Return (X, Y) of the center of cell containing provided text 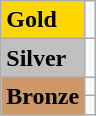
Bronze (43, 96)
Silver (43, 58)
Gold (43, 20)
